Identify which cell holds the provided text, then report its (x, y) central coordinate. 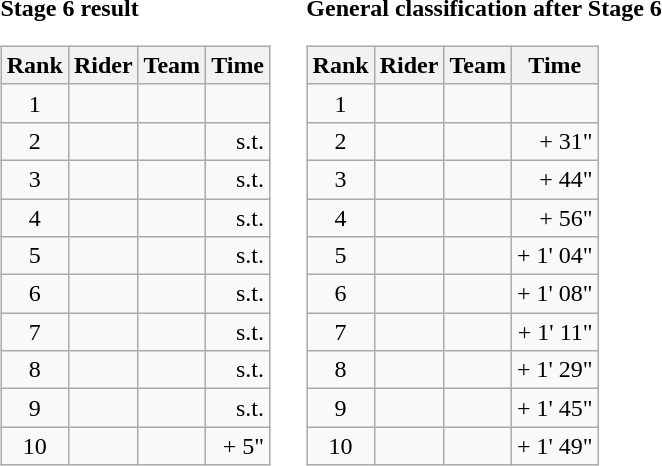
+ 1' 04" (554, 256)
+ 1' 29" (554, 370)
+ 1' 45" (554, 408)
+ 56" (554, 217)
+ 1' 11" (554, 332)
+ 44" (554, 179)
+ 1' 49" (554, 446)
+ 31" (554, 141)
+ 1' 08" (554, 294)
+ 5" (238, 446)
